Capture the cell that displays the provided text and extract its (x, y) central coordinate. 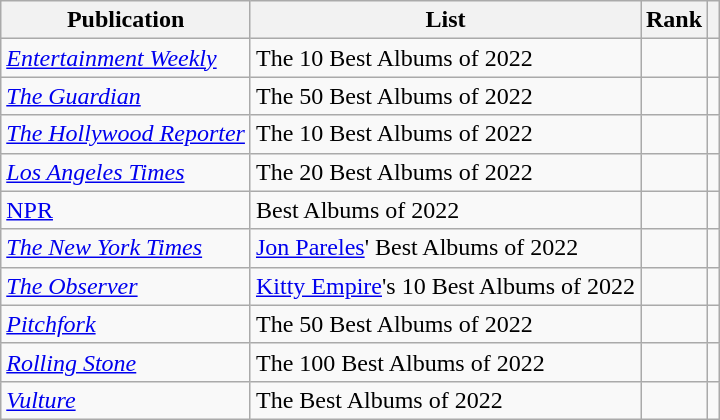
The Best Albums of 2022 (445, 400)
The Guardian (126, 96)
Jon Pareles' Best Albums of 2022 (445, 248)
Entertainment Weekly (126, 58)
The Observer (126, 286)
Vulture (126, 400)
The Hollywood Reporter (126, 134)
Los Angeles Times (126, 172)
The 100 Best Albums of 2022 (445, 362)
NPR (126, 210)
Rank (674, 20)
The New York Times (126, 248)
The 20 Best Albums of 2022 (445, 172)
List (445, 20)
Pitchfork (126, 324)
Rolling Stone (126, 362)
Publication (126, 20)
Kitty Empire's 10 Best Albums of 2022 (445, 286)
Best Albums of 2022 (445, 210)
